Scan for the cell matching the given text and deliver its [X, Y] coordinate at center. 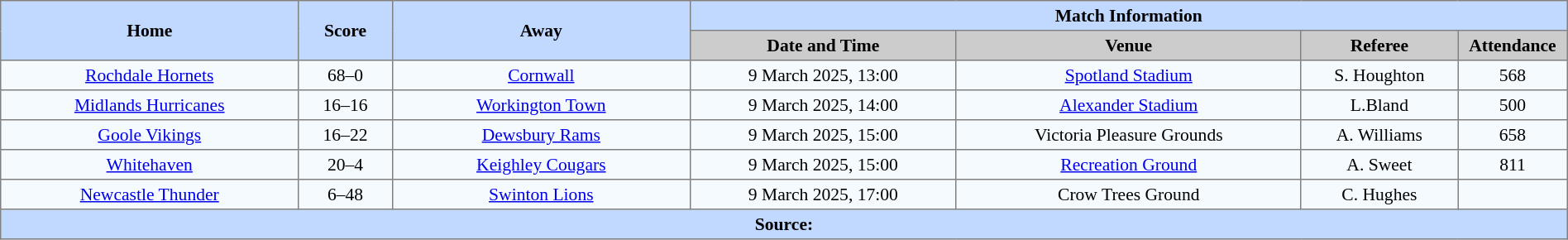
Venue [1128, 46]
L.Bland [1379, 105]
Crow Trees Ground [1128, 194]
Score [346, 31]
568 [1513, 75]
Home [150, 31]
Spotland Stadium [1128, 75]
S. Houghton [1379, 75]
Date and Time [823, 46]
Source: [784, 224]
811 [1513, 165]
Rochdale Hornets [150, 75]
A. Williams [1379, 135]
Workington Town [541, 105]
68–0 [346, 75]
9 March 2025, 14:00 [823, 105]
Keighley Cougars [541, 165]
Newcastle Thunder [150, 194]
Midlands Hurricanes [150, 105]
500 [1513, 105]
Recreation Ground [1128, 165]
Goole Vikings [150, 135]
C. Hughes [1379, 194]
A. Sweet [1379, 165]
Swinton Lions [541, 194]
Match Information [1128, 16]
9 March 2025, 13:00 [823, 75]
20–4 [346, 165]
658 [1513, 135]
9 March 2025, 17:00 [823, 194]
16–22 [346, 135]
Away [541, 31]
6–48 [346, 194]
Referee [1379, 46]
Cornwall [541, 75]
Attendance [1513, 46]
Whitehaven [150, 165]
Dewsbury Rams [541, 135]
16–16 [346, 105]
Alexander Stadium [1128, 105]
Victoria Pleasure Grounds [1128, 135]
